Determine the [X, Y] coordinate at the center of the cell enclosing the given text.  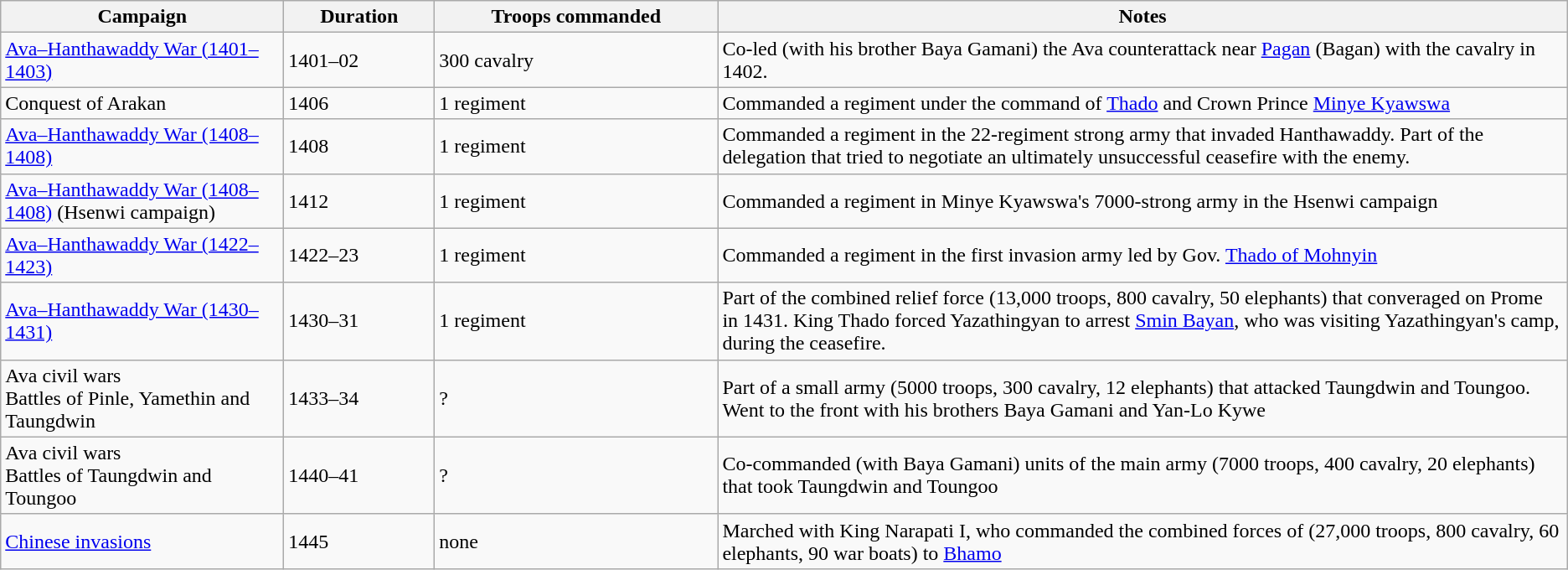
Troops commanded [576, 17]
300 cavalry [576, 60]
Duration [359, 17]
1412 [359, 201]
Ava civil wars Battles of Taungdwin and Toungoo [142, 475]
1422–23 [359, 255]
Notes [1142, 17]
none [576, 541]
1406 [359, 103]
Conquest of Arakan [142, 103]
Ava civil wars Battles of Pinle, Yamethin and Taungdwin [142, 398]
Ava–Hanthawaddy War (1430–1431) [142, 321]
1430–31 [359, 321]
Campaign [142, 17]
Ava–Hanthawaddy War (1401–1403) [142, 60]
Chinese invasions [142, 541]
Commanded a regiment under the command of Thado and Crown Prince Minye Kyawswa [1142, 103]
Co-led (with his brother Baya Gamani) the Ava counterattack near Pagan (Bagan) with the cavalry in 1402. [1142, 60]
Ava–Hanthawaddy War (1422–1423) [142, 255]
1433–34 [359, 398]
Commanded a regiment in Minye Kyawswa's 7000-strong army in the Hsenwi campaign [1142, 201]
1408 [359, 146]
Commanded a regiment in the first invasion army led by Gov. Thado of Mohnyin [1142, 255]
Ava–Hanthawaddy War (1408–1408) [142, 146]
1401–02 [359, 60]
Marched with King Narapati I, who commanded the combined forces of (27,000 troops, 800 cavalry, 60 elephants, 90 war boats) to Bhamo [1142, 541]
1440–41 [359, 475]
1445 [359, 541]
Co-commanded (with Baya Gamani) units of the main army (7000 troops, 400 cavalry, 20 elephants) that took Taungdwin and Toungoo [1142, 475]
Ava–Hanthawaddy War (1408–1408) (Hsenwi campaign) [142, 201]
